Identify which cell holds the provided text, then report its [X, Y] central coordinate. 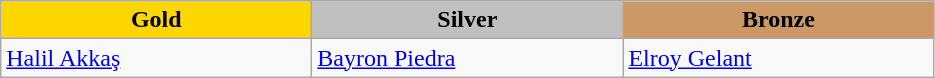
Silver [468, 20]
Halil Akkaş [156, 58]
Bronze [778, 20]
Gold [156, 20]
Elroy Gelant [778, 58]
Bayron Piedra [468, 58]
